From the cell containing the given text, extract its center point as [x, y] coordinate. 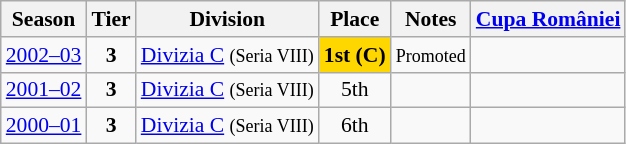
2001–02 [44, 90]
2002–03 [44, 55]
Notes [431, 19]
Cupa României [548, 19]
5th [355, 90]
2000–01 [44, 126]
Place [355, 19]
6th [355, 126]
1st (C) [355, 55]
Season [44, 19]
Division [228, 19]
Promoted [431, 55]
Tier [110, 19]
